Determine the [x, y] coordinate at the center of the cell enclosing the given text.  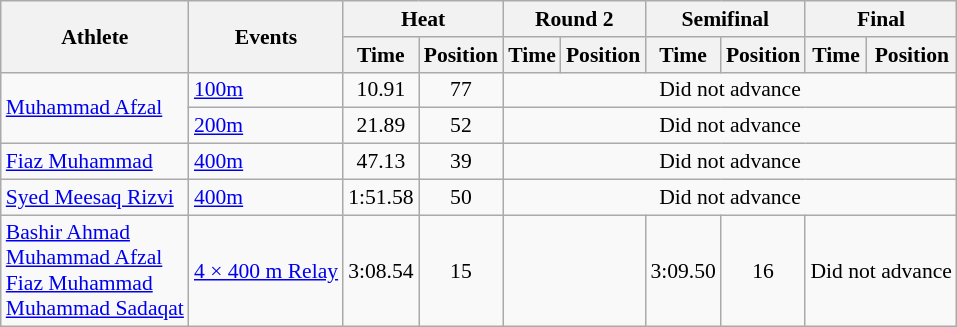
1:51.58 [380, 197]
39 [461, 162]
77 [461, 90]
15 [461, 271]
3:08.54 [380, 271]
Athlete [95, 36]
52 [461, 126]
4 × 400 m Relay [266, 271]
3:09.50 [682, 271]
Syed Meesaq Rizvi [95, 197]
Semifinal [725, 19]
Heat [423, 19]
Bashir AhmadMuhammad AfzalFiaz MuhammadMuhammad Sadaqat [95, 271]
Events [266, 36]
50 [461, 197]
10.91 [380, 90]
100m [266, 90]
16 [763, 271]
21.89 [380, 126]
Muhammad Afzal [95, 108]
47.13 [380, 162]
Fiaz Muhammad [95, 162]
Round 2 [574, 19]
200m [266, 126]
Final [881, 19]
